From the cell containing the given text, extract its center point as [X, Y] coordinate. 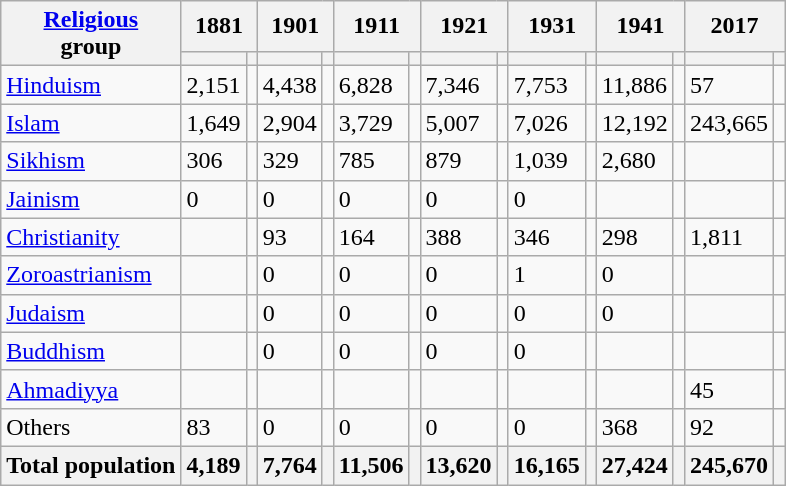
Ahmadiyya [91, 389]
57 [728, 85]
Sikhism [91, 161]
Religiousgroup [91, 34]
1921 [464, 26]
879 [458, 161]
1901 [295, 26]
1,811 [728, 237]
1881 [219, 26]
243,665 [728, 123]
4,438 [290, 85]
13,620 [458, 465]
306 [214, 161]
11,886 [634, 85]
2,904 [290, 123]
1911 [376, 26]
2017 [734, 26]
2,680 [634, 161]
16,165 [546, 465]
83 [214, 427]
329 [290, 161]
7,753 [546, 85]
1 [546, 275]
Buddhism [91, 351]
Judaism [91, 313]
45 [728, 389]
92 [728, 427]
346 [546, 237]
Zoroastrianism [91, 275]
Others [91, 427]
Total population [91, 465]
1941 [640, 26]
368 [634, 427]
5,007 [458, 123]
1,039 [546, 161]
7,764 [290, 465]
785 [371, 161]
1931 [552, 26]
1,649 [214, 123]
Hinduism [91, 85]
93 [290, 237]
Islam [91, 123]
2,151 [214, 85]
7,026 [546, 123]
12,192 [634, 123]
11,506 [371, 465]
298 [634, 237]
388 [458, 237]
3,729 [371, 123]
27,424 [634, 465]
6,828 [371, 85]
4,189 [214, 465]
Jainism [91, 199]
164 [371, 237]
7,346 [458, 85]
245,670 [728, 465]
Christianity [91, 237]
